Find where the given text appears and provide that cell's center as (x, y) coordinate. 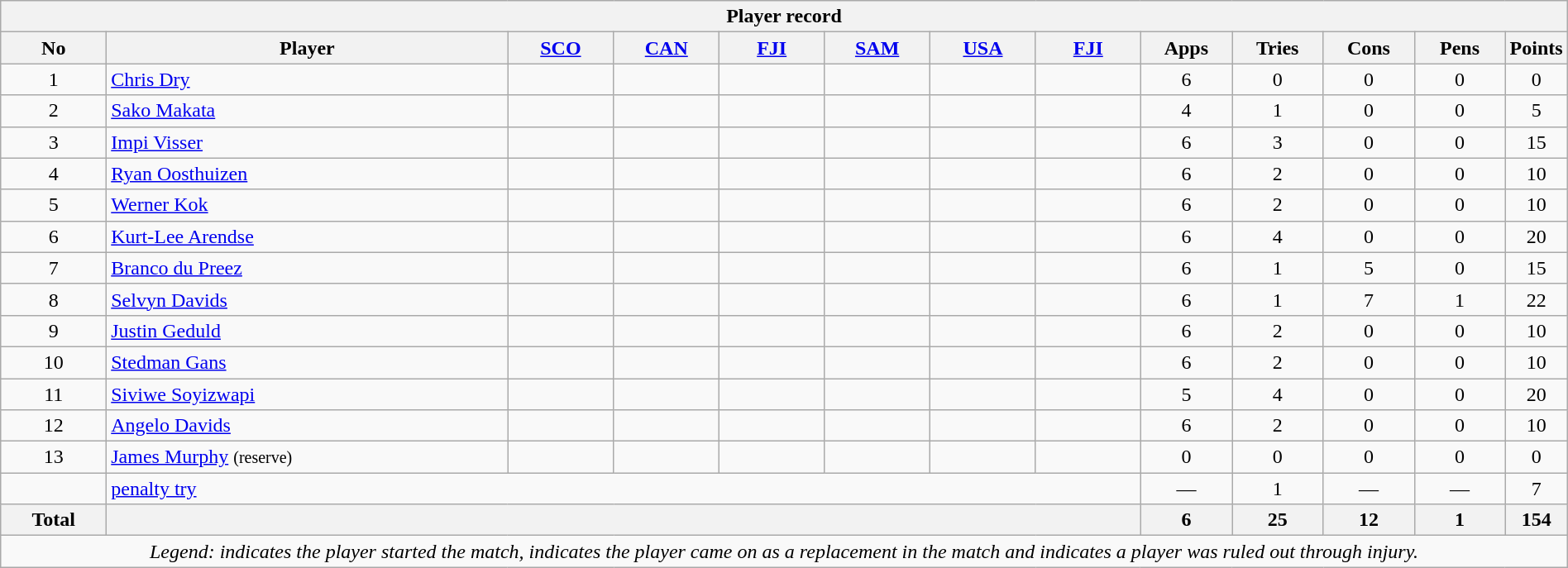
22 (1537, 299)
8 (54, 299)
Points (1537, 48)
154 (1537, 520)
Siviwe Soyizwapi (308, 394)
9 (54, 331)
penalty try (624, 489)
Ryan Oosthuizen (308, 174)
James Murphy (reserve) (308, 457)
Impi Visser (308, 142)
Cons (1369, 48)
Apps (1186, 48)
Branco du Preez (308, 268)
Sako Makata (308, 111)
USA (983, 48)
Angelo Davids (308, 426)
Player record (784, 17)
Pens (1460, 48)
Selvyn Davids (308, 299)
Total (54, 520)
11 (54, 394)
Tries (1278, 48)
13 (54, 457)
25 (1278, 520)
SCO (561, 48)
Player (308, 48)
Justin Geduld (308, 331)
No (54, 48)
Kurt-Lee Arendse (308, 236)
Stedman Gans (308, 362)
Werner Kok (308, 205)
CAN (667, 48)
SAM (877, 48)
Chris Dry (308, 79)
